Return [x, y] of the center of cell containing provided text 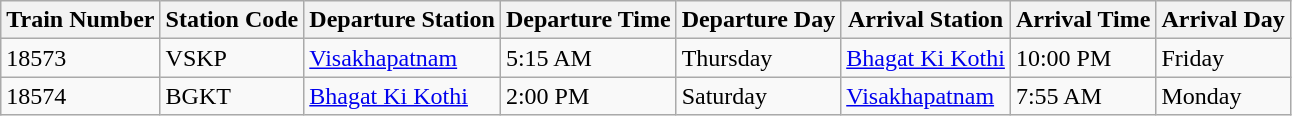
2:00 PM [588, 96]
Train Number [80, 20]
Arrival Time [1083, 20]
Friday [1223, 58]
Arrival Day [1223, 20]
10:00 PM [1083, 58]
7:55 AM [1083, 96]
Departure Time [588, 20]
BGKT [232, 96]
Arrival Station [926, 20]
18574 [80, 96]
Station Code [232, 20]
Departure Day [758, 20]
Thursday [758, 58]
18573 [80, 58]
5:15 AM [588, 58]
Departure Station [402, 20]
VSKP [232, 58]
Monday [1223, 96]
Saturday [758, 96]
